Pinpoint the cell where the given text exists, returning its (X, Y) midpoint coordinate. 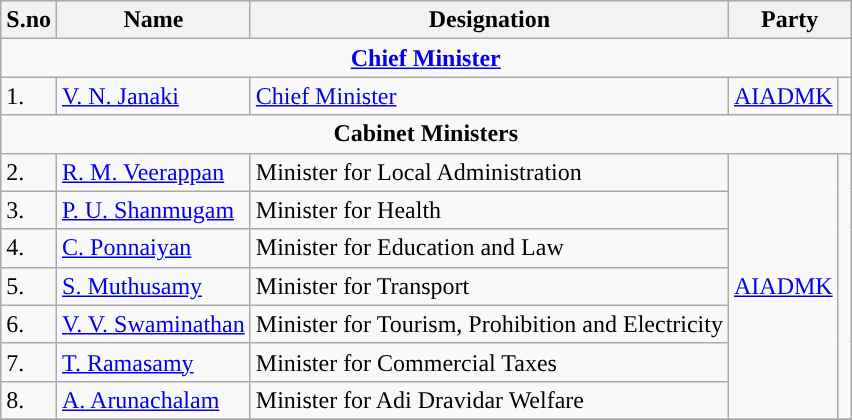
C. Ponnaiyan (154, 248)
Name (154, 20)
Cabinet Ministers (426, 134)
2. (29, 172)
Minister for Health (489, 210)
Minister for Local Administration (489, 172)
8. (29, 400)
Party (789, 20)
P. U. Shanmugam (154, 210)
V. N. Janaki (154, 96)
3. (29, 210)
7. (29, 362)
A. Arunachalam (154, 400)
1. (29, 96)
Minister for Tourism, Prohibition and Electricity (489, 324)
T. Ramasamy (154, 362)
Minister for Adi Dravidar Welfare (489, 400)
Minister for Education and Law (489, 248)
Minister for Transport (489, 286)
Designation (489, 20)
4. (29, 248)
S.no (29, 20)
S. Muthusamy (154, 286)
V. V. Swaminathan (154, 324)
5. (29, 286)
R. M. Veerappan (154, 172)
6. (29, 324)
Minister for Commercial Taxes (489, 362)
